Find where the given text appears and provide that cell's center as [x, y] coordinate. 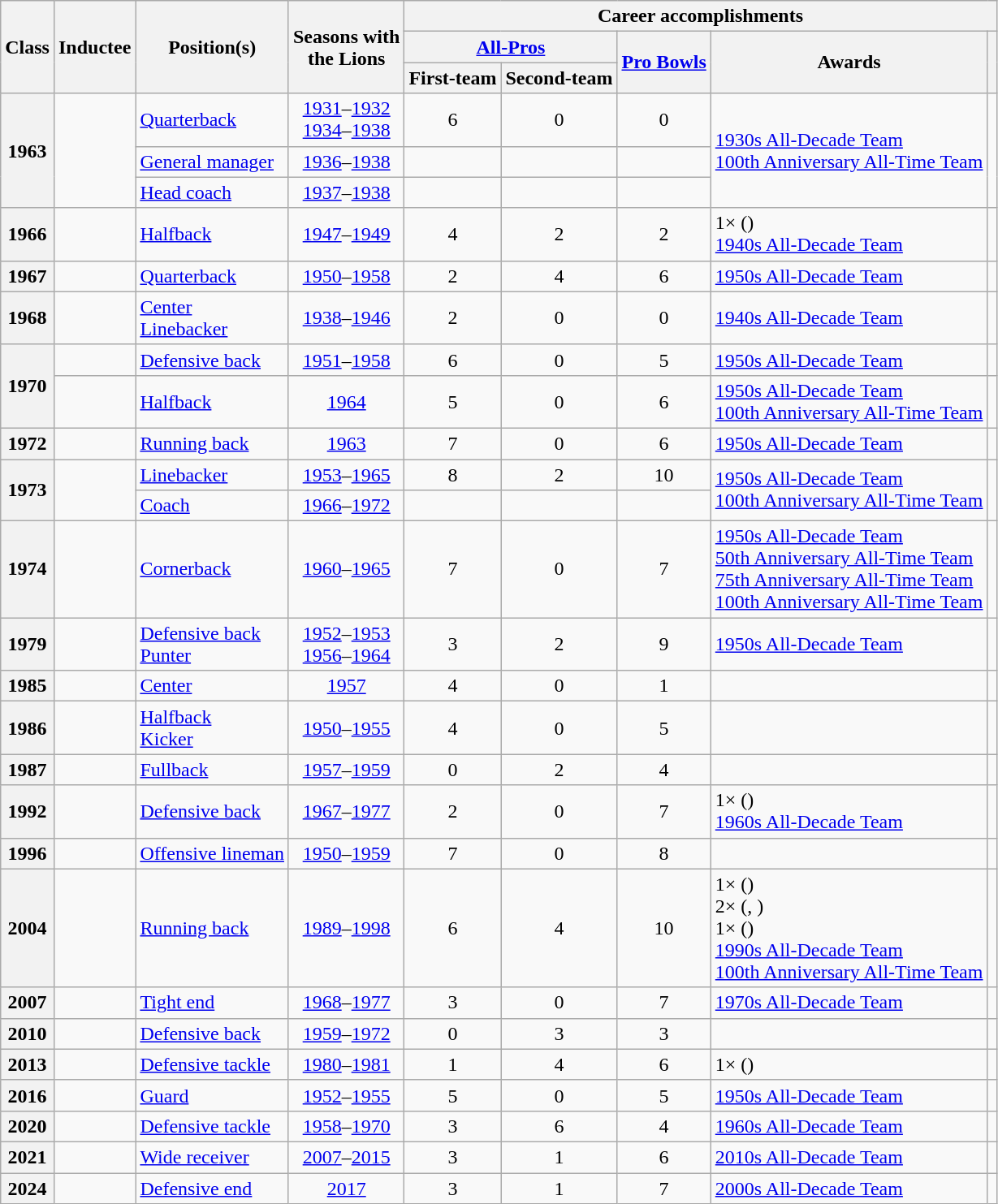
1959–1972 [346, 1034]
Career accomplishments [700, 16]
General manager [213, 162]
1979 [28, 645]
Offensive lineman [213, 853]
1952–1953 1956–1964 [346, 645]
2021 [28, 1157]
1964 [346, 401]
1953–1965 [346, 475]
1973 [28, 490]
1967–1977 [346, 812]
1950–1955 [346, 727]
1967 [28, 276]
1958–1970 [346, 1126]
2016 [28, 1095]
Inductee [94, 47]
Tight end [213, 1003]
1970s All-Decade Team [849, 1003]
Pro Bowls [664, 63]
2024 [28, 1188]
Position(s) [213, 47]
Coach [213, 506]
Guard [213, 1095]
1× () 2× (, ) 1× () 1990s All-Decade Team 100th Anniversary All-Time Team [849, 928]
1957–1959 [346, 770]
2004 [28, 928]
1938–1946 [346, 318]
Cornerback [213, 570]
2017 [346, 1188]
1937–1938 [346, 192]
1985 [28, 686]
Awards [849, 63]
All-Pros [511, 47]
1957 [346, 686]
1950–1958 [346, 276]
1950s All-Decade Team 50th Anniversary All-Time Team 75th Anniversary All-Time Team 100th Anniversary All-Time Team [849, 570]
Seasons with the Lions [346, 47]
Halfback Kicker [213, 727]
1× () [849, 1064]
1996 [28, 853]
2007–2015 [346, 1157]
1947–1949 [346, 234]
2010 [28, 1034]
Fullback [213, 770]
1951–1958 [346, 360]
Second-team [559, 78]
Defensive back Punter [213, 645]
2010s All-Decade Team [849, 1157]
Wide receiver [213, 1157]
Class [28, 47]
1960–1965 [346, 570]
First-team [453, 78]
1950–1959 [346, 853]
1987 [28, 770]
1968 [28, 318]
Center [213, 686]
2007 [28, 1003]
1986 [28, 727]
1989–1998 [346, 928]
1970 [28, 386]
Linebacker [213, 475]
1980–1981 [346, 1064]
1952–1955 [346, 1095]
2000s All-Decade Team [849, 1188]
1992 [28, 812]
1968–1977 [346, 1003]
Center Linebacker [213, 318]
1960s All-Decade Team [849, 1126]
1936–1938 [346, 162]
1931–1932 1934–1938 [346, 120]
1966 [28, 234]
1966–1972 [346, 506]
2020 [28, 1126]
1974 [28, 570]
1930s All-Decade Team 100th Anniversary All-Time Team [849, 151]
2013 [28, 1064]
9 [664, 645]
1× () 1940s All-Decade Team [849, 234]
1972 [28, 443]
1940s All-Decade Team [849, 318]
Head coach [213, 192]
Defensive end [213, 1188]
1× () 1960s All-Decade Team [849, 812]
